Return [X, Y] of the center of cell containing provided text 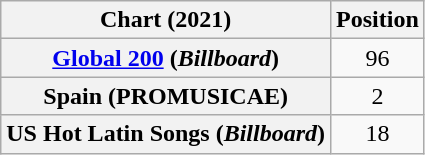
96 [378, 58]
18 [378, 134]
US Hot Latin Songs (Billboard) [166, 134]
2 [378, 96]
Position [378, 20]
Chart (2021) [166, 20]
Global 200 (Billboard) [166, 58]
Spain (PROMUSICAE) [166, 96]
